Locate the cell with the specified text and output its [X, Y] center coordinate. 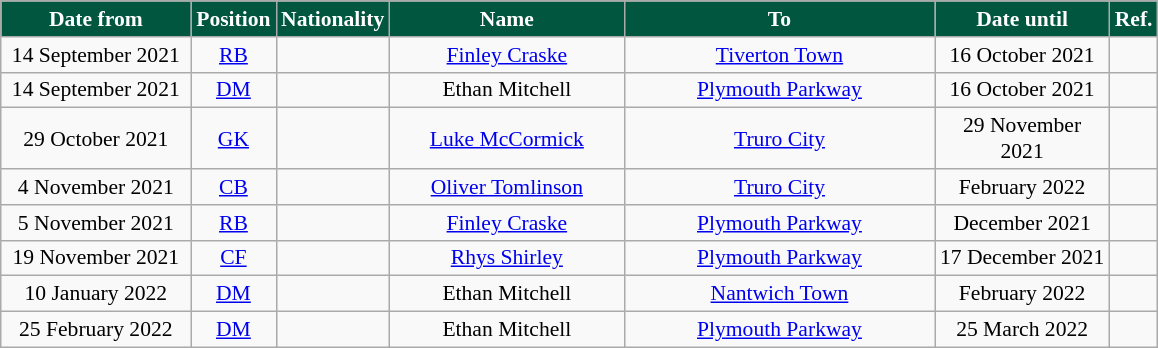
29 November 2021 [1022, 138]
Ref. [1134, 19]
Name [506, 19]
19 November 2021 [96, 258]
Date until [1022, 19]
17 December 2021 [1022, 258]
To [779, 19]
Nantwich Town [779, 294]
25 March 2022 [1022, 330]
Luke McCormick [506, 138]
Nationality [332, 19]
5 November 2021 [96, 223]
CB [234, 187]
25 February 2022 [96, 330]
4 November 2021 [96, 187]
December 2021 [1022, 223]
Rhys Shirley [506, 258]
Date from [96, 19]
Tiverton Town [779, 55]
29 October 2021 [96, 138]
CF [234, 258]
GK [234, 138]
10 January 2022 [96, 294]
Position [234, 19]
Oliver Tomlinson [506, 187]
